Identify which cell holds the provided text, then report its [X, Y] central coordinate. 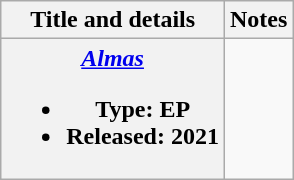
Notes [258, 20]
AlmasType: EPReleased: 2021 [113, 109]
Title and details [113, 20]
